From the cell containing the given text, extract its center point as (x, y) coordinate. 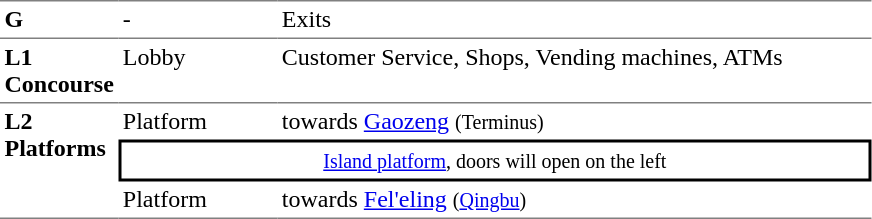
Exits (574, 19)
Island platform, doors will open on the left (494, 161)
Platform (198, 122)
G (59, 19)
towards Gaozeng (Terminus) (574, 122)
- (198, 19)
Lobby (198, 71)
L1Concourse (59, 71)
Customer Service, Shops, Vending machines, ATMs (574, 71)
